For the text-containing cell, return its midpoint in (X, Y) coordinate format. 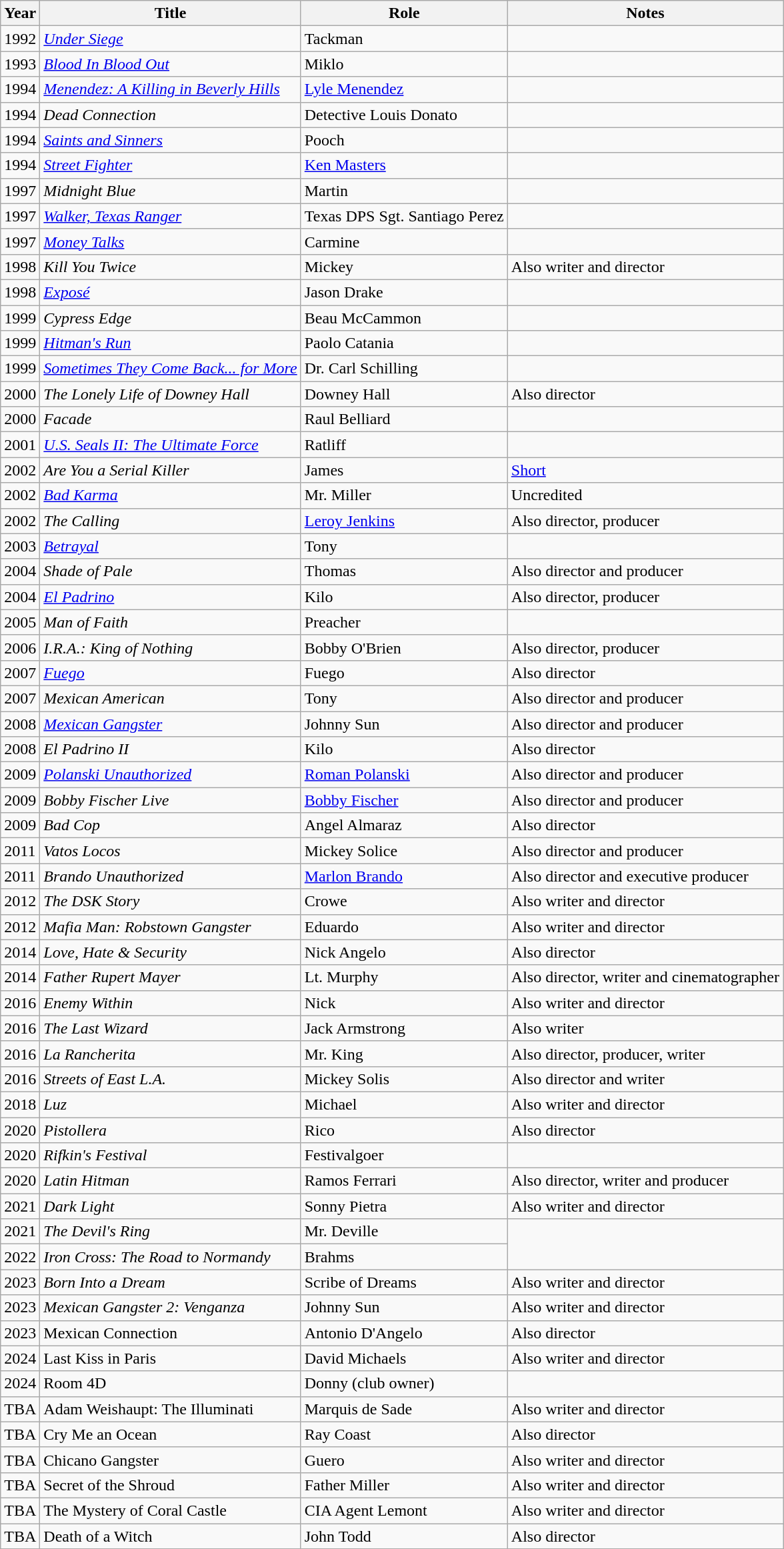
Luz (171, 1104)
Lyle Menendez (404, 89)
Cypress Edge (171, 318)
Roman Polanski (404, 775)
Hitman's Run (171, 343)
Sonny Pietra (404, 1206)
1992 (20, 39)
Title (171, 13)
La Rancherita (171, 1054)
2022 (20, 1257)
The Lonely Life of Downey Hall (171, 394)
Notes (645, 13)
Mickey Solice (404, 851)
Jason Drake (404, 292)
Ray Coast (404, 1434)
The DSK Story (171, 902)
2003 (20, 546)
Mexican American (171, 698)
Thomas (404, 571)
Leroy Jenkins (404, 521)
Mr. Miller (404, 495)
Polanski Unauthorized (171, 775)
2006 (20, 647)
Adam Weishaupt: The Illuminati (171, 1409)
Mr. Deville (404, 1232)
Cry Me an Ocean (171, 1434)
Street Fighter (171, 165)
Menendez: A Killing in Beverly Hills (171, 89)
Short (645, 470)
Dead Connection (171, 115)
Chicano Gangster (171, 1460)
Midnight Blue (171, 191)
Bobby Fischer (404, 800)
Rico (404, 1130)
Lt. Murphy (404, 978)
Father Rupert Mayer (171, 978)
Mafia Man: Robstown Gangster (171, 927)
Downey Hall (404, 394)
2001 (20, 445)
1993 (20, 64)
Latin Hitman (171, 1181)
I.R.A.: King of Nothing (171, 647)
Texas DPS Sgt. Santiago Perez (404, 216)
The Calling (171, 521)
Scribe of Dreams (404, 1282)
Ramos Ferrari (404, 1181)
Tackman (404, 39)
Enemy Within (171, 1003)
Brahms (404, 1257)
Are You a Serial Killer (171, 470)
Iron Cross: The Road to Normandy (171, 1257)
Man of Faith (171, 622)
Dr. Carl Schilling (404, 369)
Shade of Pale (171, 571)
Ratliff (404, 445)
2018 (20, 1104)
Detective Louis Donato (404, 115)
Death of a Witch (171, 1536)
Mexican Gangster (171, 723)
Under Siege (171, 39)
David Michaels (404, 1358)
Beau McCammon (404, 318)
Born Into a Dream (171, 1282)
Raul Belliard (404, 419)
Walker, Texas Ranger (171, 216)
CIA Agent Lemont (404, 1510)
Blood In Blood Out (171, 64)
Mr. King (404, 1054)
Miklo (404, 64)
Year (20, 13)
U.S. Seals II: The Ultimate Force (171, 445)
Also director and executive producer (645, 876)
Eduardo (404, 927)
Rifkin's Festival (171, 1156)
Saints and Sinners (171, 140)
Nick (404, 1003)
Also director and writer (645, 1079)
Nick Angelo (404, 952)
Bad Karma (171, 495)
Sometimes They Come Back... for More (171, 369)
Mickey Solis (404, 1079)
Facade (171, 419)
Room 4D (171, 1384)
Pistollera (171, 1130)
Also director, producer, writer (645, 1054)
Michael (404, 1104)
Streets of East L.A. (171, 1079)
El Padrino II (171, 749)
The Mystery of Coral Castle (171, 1510)
Money Talks (171, 241)
Love, Hate & Security (171, 952)
Exposé (171, 292)
Marquis de Sade (404, 1409)
Guero (404, 1460)
Vatos Locos (171, 851)
Marlon Brando (404, 876)
Bobby Fischer Live (171, 800)
Festivalgoer (404, 1156)
Mexican Gangster 2: Venganza (171, 1308)
Pooch (404, 140)
Also director, writer and producer (645, 1181)
Jack Armstrong (404, 1028)
Also director, writer and cinematographer (645, 978)
Antonio D'Angelo (404, 1333)
Preacher (404, 622)
2005 (20, 622)
Crowe (404, 902)
Uncredited (645, 495)
The Devil's Ring (171, 1232)
Martin (404, 191)
Secret of the Shroud (171, 1485)
Mickey (404, 267)
James (404, 470)
Kill You Twice (171, 267)
Carmine (404, 241)
John Todd (404, 1536)
Angel Almaraz (404, 826)
Brando Unauthorized (171, 876)
Last Kiss in Paris (171, 1358)
The Last Wizard (171, 1028)
Mexican Connection (171, 1333)
Father Miller (404, 1485)
Paolo Catania (404, 343)
Bobby O'Brien (404, 647)
Betrayal (171, 546)
Ken Masters (404, 165)
Donny (club owner) (404, 1384)
Also writer (645, 1028)
Role (404, 13)
El Padrino (171, 597)
Dark Light (171, 1206)
Bad Cop (171, 826)
